Return the [X, Y] coordinate for the center point of the cell that contains the specified text.  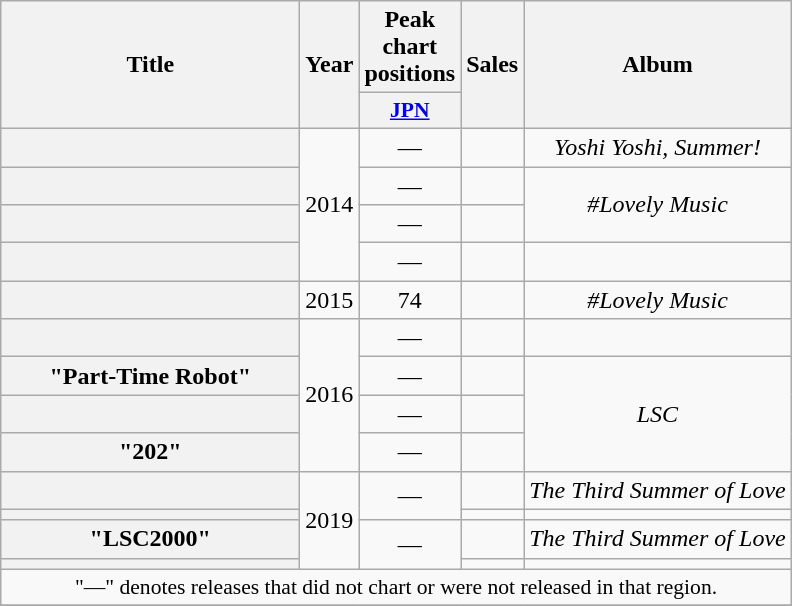
"LSC2000" [150, 539]
LSC [658, 414]
2015 [330, 300]
74 [410, 300]
JPN [410, 111]
Peak chart positions [410, 47]
Album [658, 65]
2014 [330, 204]
Sales [492, 65]
Yoshi Yoshi, Summer! [658, 147]
2016 [330, 395]
"Part-Time Robot" [150, 376]
Title [150, 65]
Year [330, 65]
"202" [150, 452]
"—" denotes releases that did not chart or were not released in that region. [396, 587]
2019 [330, 520]
